Scan for the cell matching the given text and deliver its (x, y) coordinate at center. 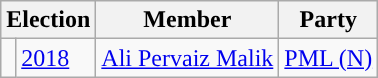
Member (188, 20)
PML (N) (328, 58)
2018 (56, 58)
Election (48, 20)
Ali Pervaiz Malik (188, 58)
Party (328, 20)
